Extract the [X, Y] coordinate from the center of the cell holding the provided text.  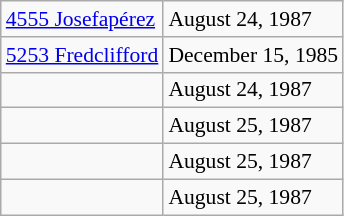
4555 Josefapérez [82, 19]
December 15, 1985 [253, 55]
5253 Fredclifford [82, 55]
